Identify which cell holds the provided text, then report its [X, Y] central coordinate. 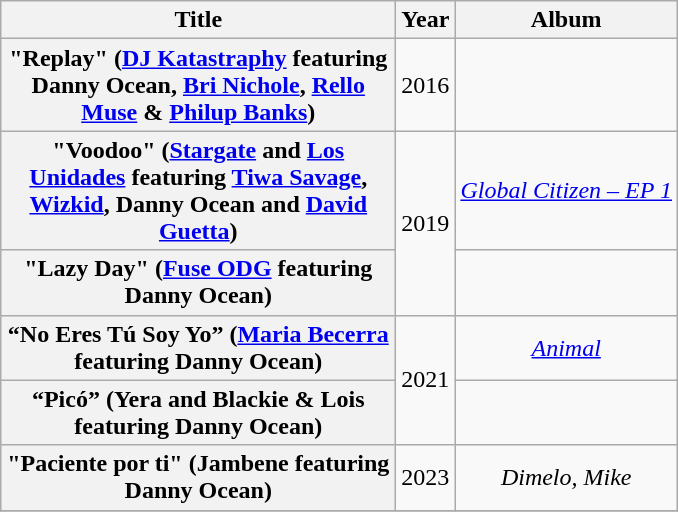
“Picó” (Yera and Blackie & Lois featuring Danny Ocean) [198, 412]
2016 [426, 85]
“No Eres Tú Soy Yo” (Maria Becerra featuring Danny Ocean) [198, 348]
Title [198, 20]
"Replay" (DJ Katastraphy featuring Danny Ocean, Bri Nichole, Rello Muse & Philup Banks) [198, 85]
Album [566, 20]
2019 [426, 223]
"Paciente por ti" (Jambene featuring Danny Ocean) [198, 478]
Global Citizen – EP 1 [566, 190]
Animal [566, 348]
Year [426, 20]
"Lazy Day" (Fuse ODG featuring Danny Ocean) [198, 282]
Dimelo, Mike [566, 478]
2023 [426, 478]
2021 [426, 380]
"Voodoo" (Stargate and Los Unidades featuring Tiwa Savage, Wizkid, Danny Ocean and David Guetta) [198, 190]
